Capture the cell that displays the provided text and extract its (x, y) central coordinate. 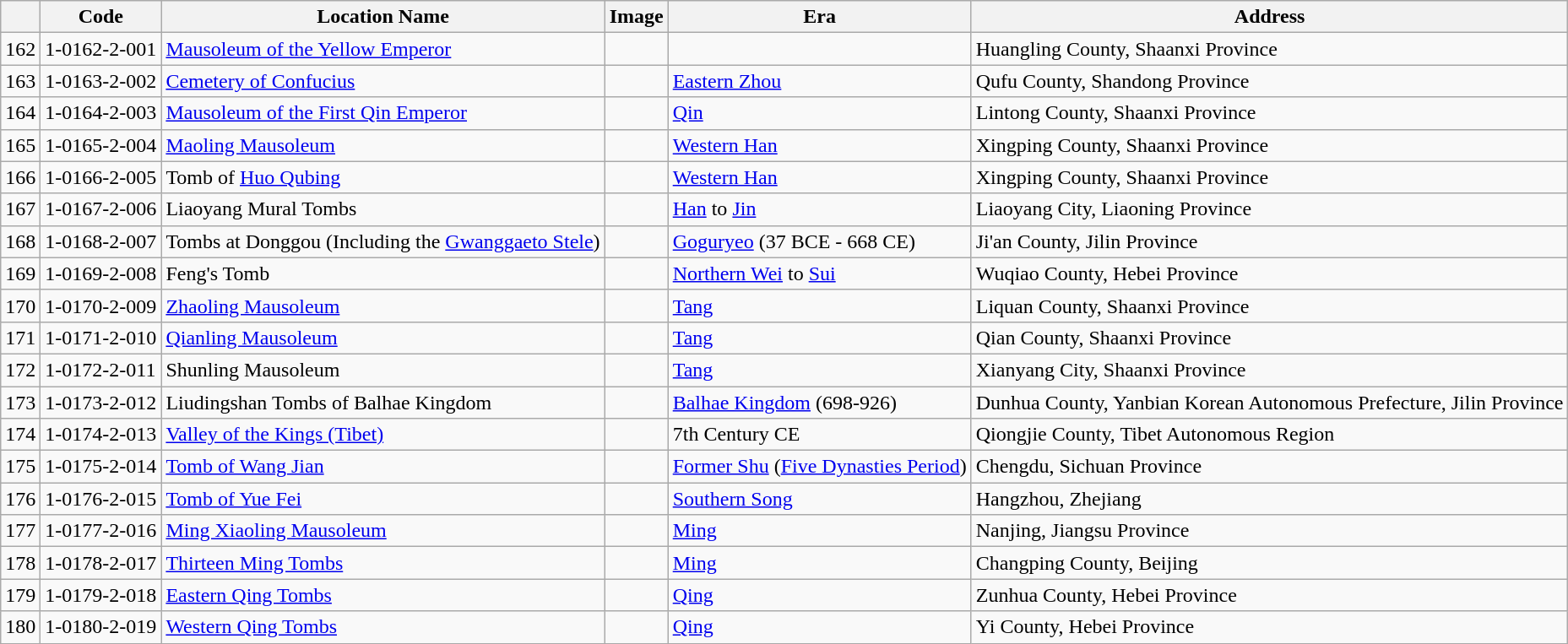
Goguryeo (37 BCE - 668 CE) (819, 241)
Code (101, 17)
Liaoyang Mural Tombs (383, 209)
Thirteen Ming Tombs (383, 563)
Zunhua County, Hebei Province (1270, 595)
178 (20, 563)
Huangling County, Shaanxi Province (1270, 49)
Tombs at Donggou (Including the Gwanggaeto Stele) (383, 241)
Ming Xiaoling Mausoleum (383, 531)
Cemetery of Confucius (383, 81)
Xianyang City, Shaanxi Province (1270, 370)
167 (20, 209)
1-0163-2-002 (101, 81)
Tomb of Yue Fei (383, 499)
1-0173-2-012 (101, 403)
Valley of the Kings (Tibet) (383, 435)
1-0176-2-015 (101, 499)
168 (20, 241)
Location Name (383, 17)
Tomb of Wang Jian (383, 467)
171 (20, 338)
Liquan County, Shaanxi Province (1270, 306)
1-0171-2-010 (101, 338)
176 (20, 499)
1-0177-2-016 (101, 531)
1-0169-2-008 (101, 273)
Eastern Qing Tombs (383, 595)
1-0175-2-014 (101, 467)
Ji'an County, Jilin Province (1270, 241)
Chengdu, Sichuan Province (1270, 467)
Qiongjie County, Tibet Autonomous Region (1270, 435)
177 (20, 531)
Tomb of Huo Qubing (383, 177)
Former Shu (Five Dynasties Period) (819, 467)
1-0165-2-004 (101, 145)
166 (20, 177)
162 (20, 49)
Eastern Zhou (819, 81)
175 (20, 467)
174 (20, 435)
1-0180-2-019 (101, 627)
1-0172-2-011 (101, 370)
Southern Song (819, 499)
Era (819, 17)
1-0167-2-006 (101, 209)
Liaoyang City, Liaoning Province (1270, 209)
1-0179-2-018 (101, 595)
Balhae Kingdom (698-926) (819, 403)
Lintong County, Shaanxi Province (1270, 113)
Yi County, Hebei Province (1270, 627)
1-0178-2-017 (101, 563)
179 (20, 595)
164 (20, 113)
172 (20, 370)
Western Qing Tombs (383, 627)
1-0162-2-001 (101, 49)
7th Century CE (819, 435)
Feng's Tomb (383, 273)
Changping County, Beijing (1270, 563)
Maoling Mausoleum (383, 145)
Qianling Mausoleum (383, 338)
Han to Jin (819, 209)
180 (20, 627)
170 (20, 306)
Wuqiao County, Hebei Province (1270, 273)
Qufu County, Shandong Province (1270, 81)
Shunling Mausoleum (383, 370)
Qin (819, 113)
Nanjing, Jiangsu Province (1270, 531)
Zhaoling Mausoleum (383, 306)
165 (20, 145)
Qian County, Shaanxi Province (1270, 338)
Mausoleum of the First Qin Emperor (383, 113)
Liudingshan Tombs of Balhae Kingdom (383, 403)
163 (20, 81)
Mausoleum of the Yellow Emperor (383, 49)
Image (637, 17)
169 (20, 273)
Dunhua County, Yanbian Korean Autonomous Prefecture, Jilin Province (1270, 403)
173 (20, 403)
1-0174-2-013 (101, 435)
Hangzhou, Zhejiang (1270, 499)
1-0166-2-005 (101, 177)
1-0168-2-007 (101, 241)
Address (1270, 17)
1-0170-2-009 (101, 306)
1-0164-2-003 (101, 113)
Northern Wei to Sui (819, 273)
